Find where the given text appears and provide that cell's center as [x, y] coordinate. 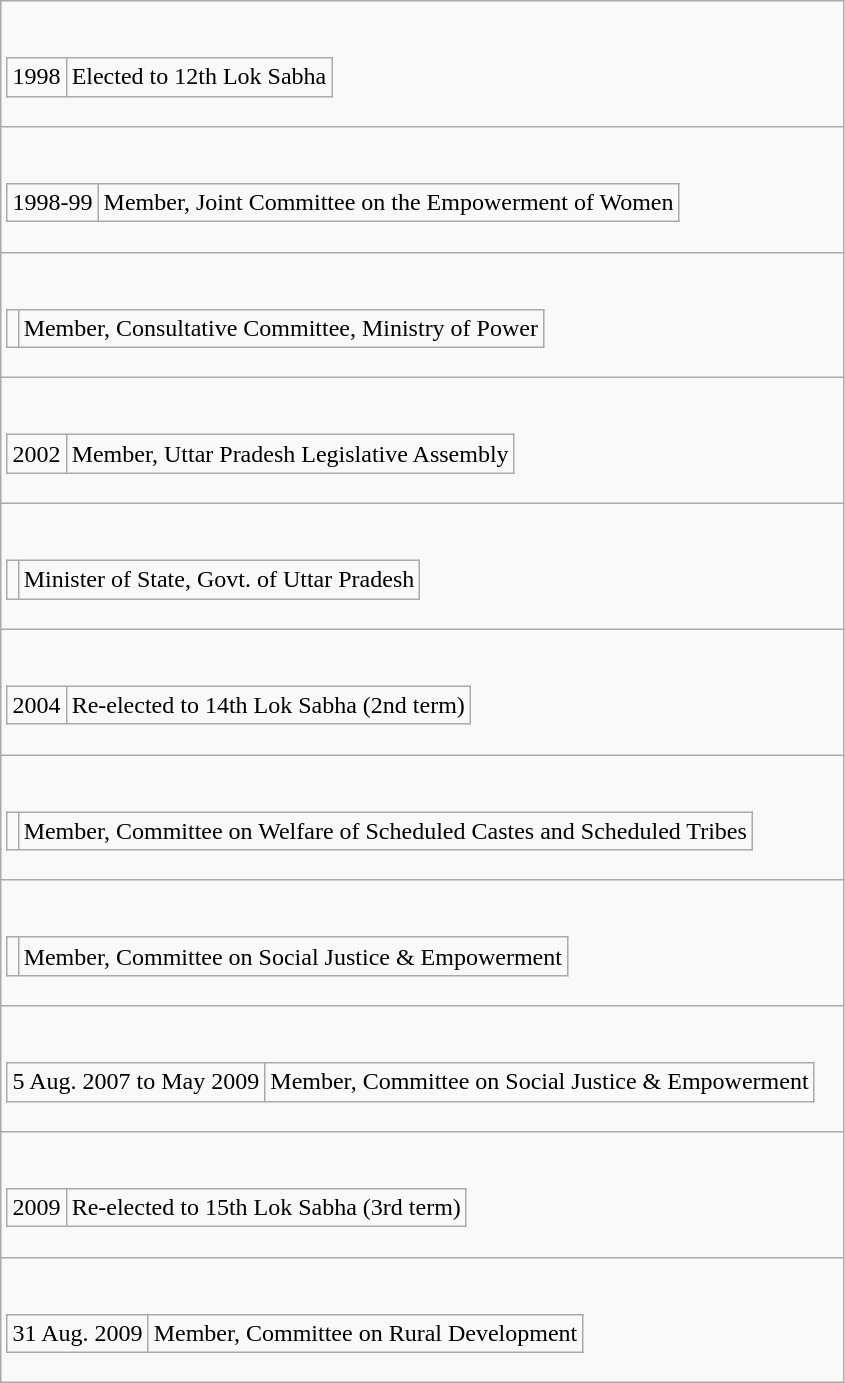
31 Aug. 2009 [78, 1333]
2004 [36, 705]
5 Aug. 2007 to May 2009 Member, Committee on Social Justice & Empowerment [423, 1069]
Re-elected to 15th Lok Sabha (3rd term) [266, 1208]
2002 [36, 454]
2009 Re-elected to 15th Lok Sabha (3rd term) [423, 1194]
5 Aug. 2007 to May 2009 [136, 1082]
1998 Elected to 12th Lok Sabha [423, 64]
1998 [36, 77]
Member, Joint Committee on the Empowerment of Women [388, 203]
2002 Member, Uttar Pradesh Legislative Assembly [423, 441]
1998-99 Member, Joint Committee on the Empowerment of Women [423, 189]
Member, Uttar Pradesh Legislative Assembly [290, 454]
31 Aug. 2009 Member, Committee on Rural Development [423, 1320]
2004 Re-elected to 14th Lok Sabha (2nd term) [423, 692]
2009 [36, 1208]
Member, Committee on Rural Development [366, 1333]
Re-elected to 14th Lok Sabha (2nd term) [268, 705]
Elected to 12th Lok Sabha [199, 77]
1998-99 [52, 203]
